Scan for the cell matching the given text and deliver its (X, Y) coordinate at center. 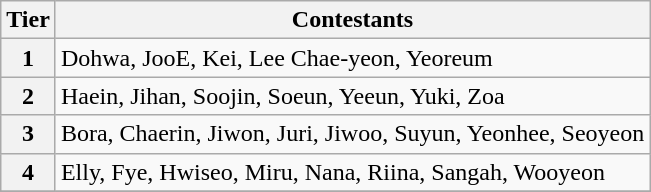
Contestants (352, 20)
Haein, Jihan, Soojin, Soeun, Yeeun, Yuki, Zoa (352, 96)
Elly, Fye, Hwiseo, Miru, Nana, Riina, Sangah, Wooyeon (352, 172)
2 (28, 96)
Tier (28, 20)
3 (28, 134)
Bora, Chaerin, Jiwon, Juri, Jiwoo, Suyun, Yeonhee, Seoyeon (352, 134)
1 (28, 58)
4 (28, 172)
Dohwa, JooE, Kei, Lee Chae-yeon, Yeoreum (352, 58)
